Locate the cell with the specified text and output its (X, Y) center coordinate. 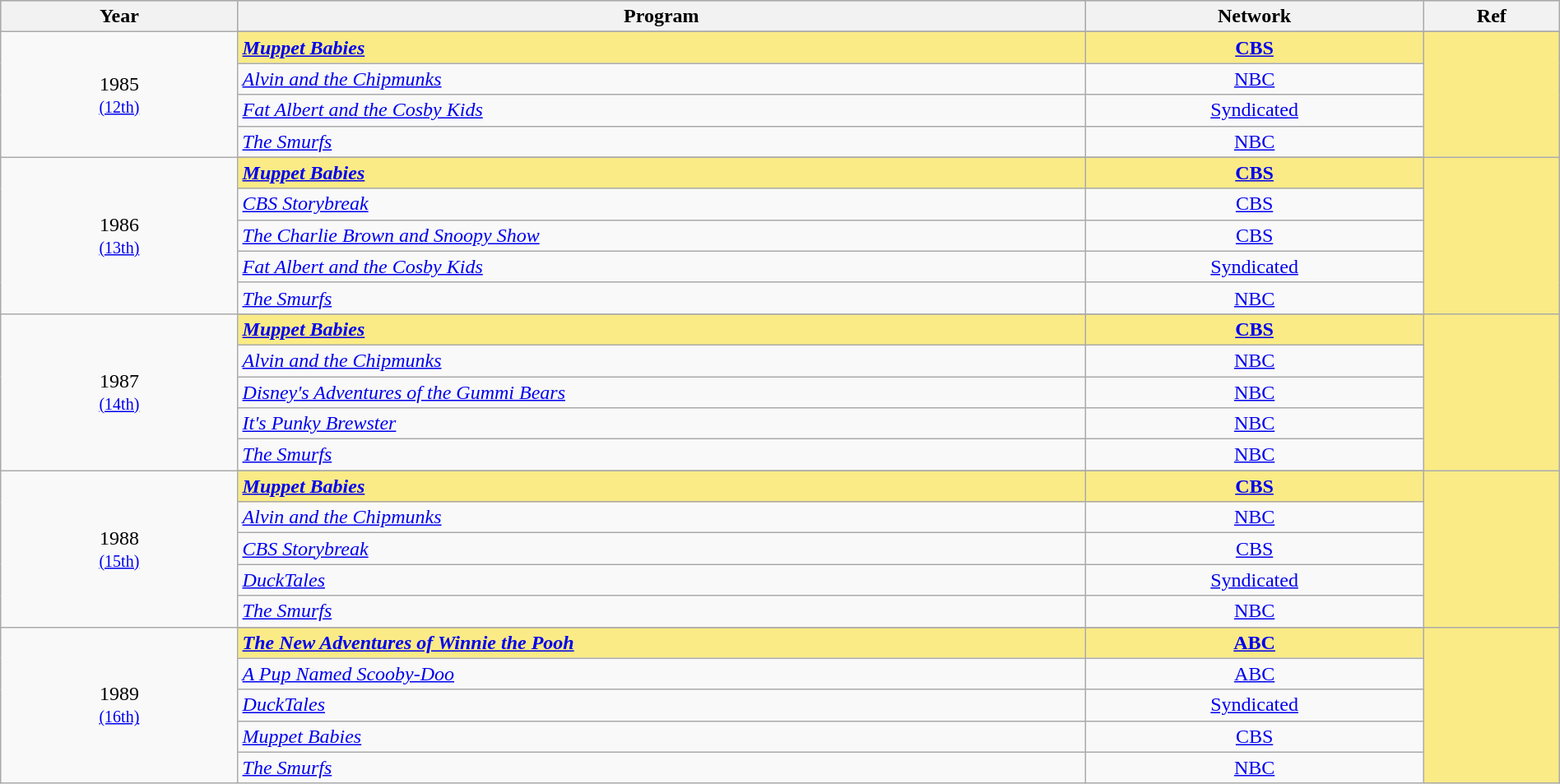
The Charlie Brown and Snoopy Show (662, 235)
A Pup Named Scooby-Doo (662, 674)
Network (1255, 16)
1988 (15th) (119, 549)
The New Adventures of Winnie the Pooh (662, 643)
Disney's Adventures of the Gummi Bears (662, 392)
Year (119, 16)
Program (662, 16)
1985 (12th) (119, 95)
1986 (13th) (119, 235)
It's Punky Brewster (662, 424)
1987 (14th) (119, 392)
Ref (1491, 16)
1989 (16th) (119, 705)
